Return the [X, Y] coordinate for the center point of the cell that contains the specified text.  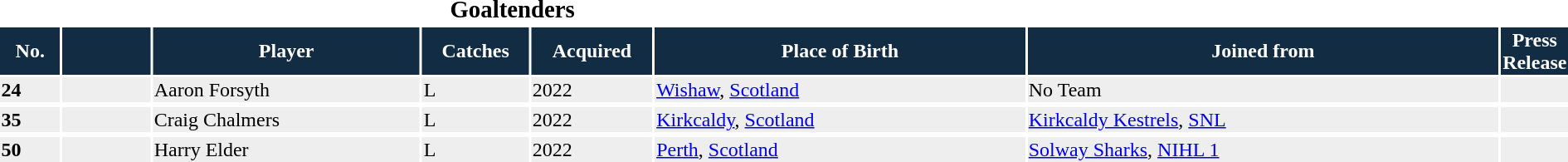
Kirkcaldy Kestrels, SNL [1263, 120]
35 [30, 120]
Craig Chalmers [286, 120]
Wishaw, Scotland [840, 90]
No Team [1263, 90]
Press Release [1535, 52]
Joined from [1263, 52]
Aaron Forsyth [286, 90]
Solway Sharks, NIHL 1 [1263, 150]
Acquired [592, 52]
Player [286, 52]
50 [30, 150]
Catches [475, 52]
24 [30, 90]
Perth, Scotland [840, 150]
Place of Birth [840, 52]
No. [30, 52]
Harry Elder [286, 150]
Kirkcaldy, Scotland [840, 120]
